Find where the given text appears and provide that cell's center as (x, y) coordinate. 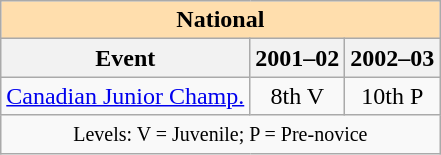
8th V (298, 96)
National (220, 20)
Levels: V = Juvenile; P = Pre-novice (220, 134)
2001–02 (298, 58)
10th P (392, 96)
Event (126, 58)
Canadian Junior Champ. (126, 96)
2002–03 (392, 58)
